Return [X, Y] of the center of cell containing provided text 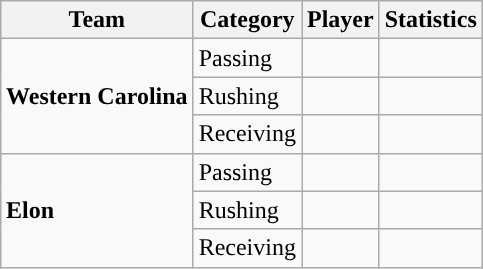
Statistics [430, 20]
Elon [98, 210]
Team [98, 20]
Player [341, 20]
Western Carolina [98, 96]
Category [247, 20]
